Provide the [X, Y] coordinate of the cell's center where the given text is located.  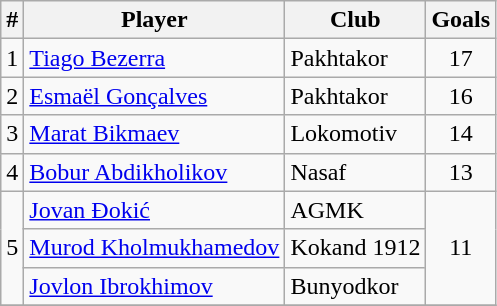
5 [12, 248]
Kokand 1912 [356, 248]
17 [461, 58]
Bobur Abdikholikov [154, 172]
Goals [461, 20]
14 [461, 134]
Tiago Bezerra [154, 58]
Jovlon Ibrokhimov [154, 286]
Nasaf [356, 172]
Player [154, 20]
13 [461, 172]
Murod Kholmukhamedov [154, 248]
1 [12, 58]
3 [12, 134]
Club [356, 20]
AGMK [356, 210]
# [12, 20]
4 [12, 172]
11 [461, 248]
Bunyodkor [356, 286]
2 [12, 96]
Lokomotiv [356, 134]
Jovan Đokić [154, 210]
16 [461, 96]
Esmaël Gonçalves [154, 96]
Marat Bikmaev [154, 134]
